For the text-containing cell, return its midpoint in [X, Y] coordinate format. 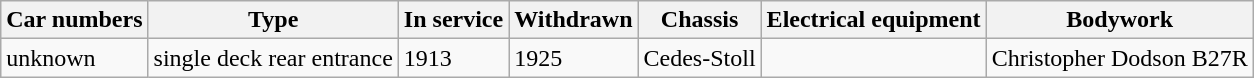
Christopher Dodson B27R [1120, 58]
Cedes-Stoll [700, 58]
unknown [74, 58]
Withdrawn [574, 20]
1925 [574, 58]
Bodywork [1120, 20]
Type [273, 20]
1913 [453, 58]
Car numbers [74, 20]
Electrical equipment [874, 20]
Chassis [700, 20]
In service [453, 20]
single deck rear entrance [273, 58]
